Locate the cell with the specified text and output its (x, y) center coordinate. 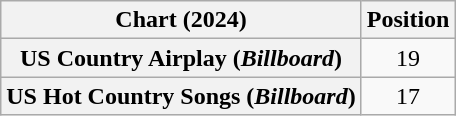
US Country Airplay (Billboard) (181, 58)
Position (408, 20)
17 (408, 96)
US Hot Country Songs (Billboard) (181, 96)
Chart (2024) (181, 20)
19 (408, 58)
